Search for the cell housing the specified text and yield its [X, Y] center coordinate. 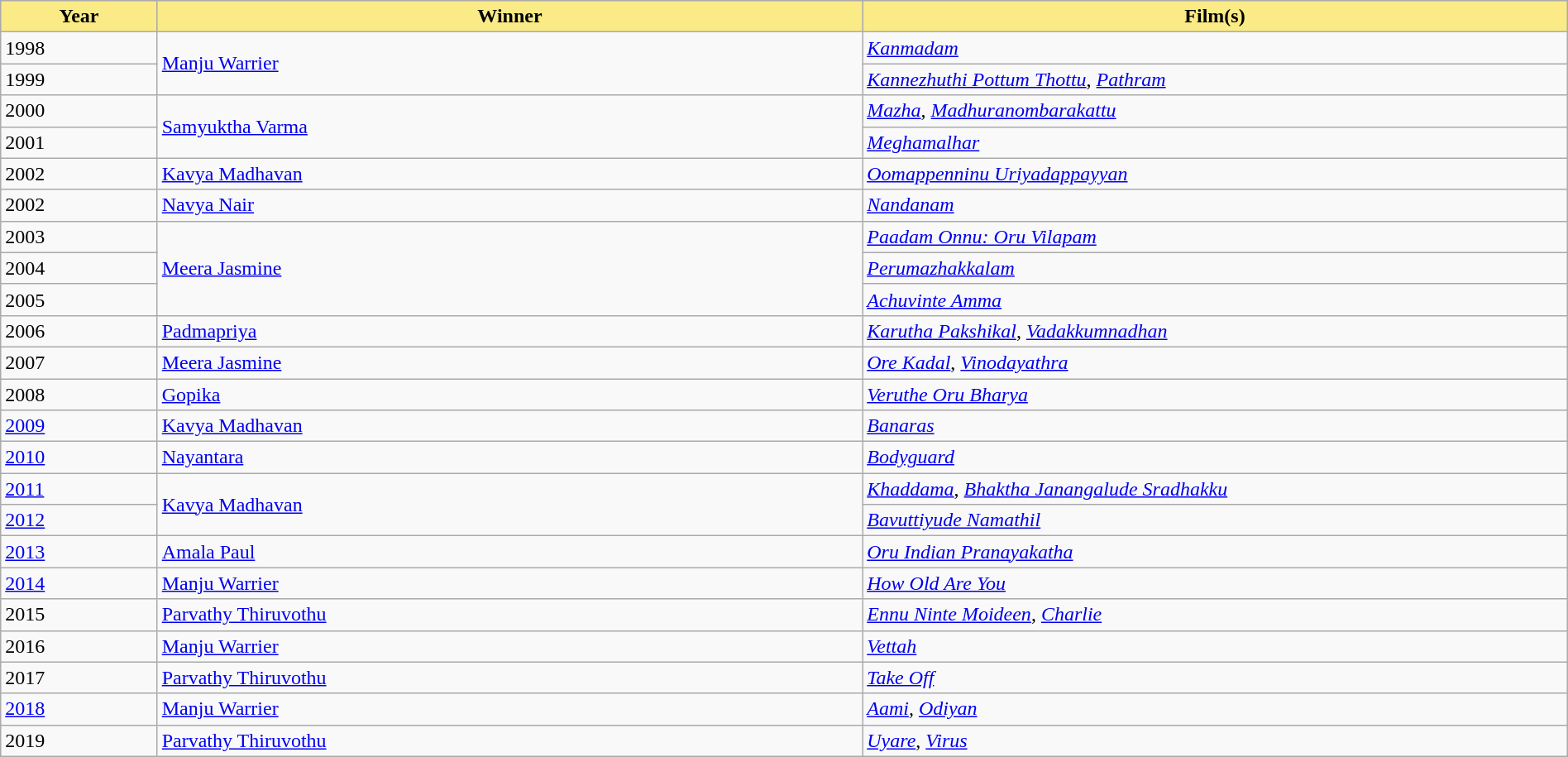
2004 [79, 268]
Bodyguard [1216, 458]
2012 [79, 520]
2013 [79, 552]
1999 [79, 79]
Take Off [1216, 678]
Achuvinte Amma [1216, 299]
Nandanam [1216, 205]
Perumazhakkalam [1216, 268]
Paadam Onnu: Oru Vilapam [1216, 237]
Uyare, Virus [1216, 740]
2017 [79, 678]
Amala Paul [509, 552]
2019 [79, 740]
Khaddama, Bhaktha Janangalude Sradhakku [1216, 489]
2007 [79, 362]
Winner [509, 17]
2018 [79, 709]
Oru Indian Pranayakatha [1216, 552]
Meghamalhar [1216, 142]
Film(s) [1216, 17]
Veruthe Oru Bharya [1216, 395]
2016 [79, 646]
2001 [79, 142]
Kanmadam [1216, 48]
1998 [79, 48]
Vettah [1216, 646]
Gopika [509, 395]
Nayantara [509, 458]
2006 [79, 331]
Karutha Pakshikal, Vadakkumnadhan [1216, 331]
Aami, Odiyan [1216, 709]
Year [79, 17]
Oomappenninu Uriyadappayyan [1216, 174]
Kannezhuthi Pottum Thottu, Pathram [1216, 79]
Padmapriya [509, 331]
2011 [79, 489]
2005 [79, 299]
2008 [79, 395]
Ennu Ninte Moideen, Charlie [1216, 615]
2000 [79, 111]
2009 [79, 426]
2014 [79, 583]
Mazha, Madhuranombarakattu [1216, 111]
2003 [79, 237]
Banaras [1216, 426]
2015 [79, 615]
2010 [79, 458]
Ore Kadal, Vinodayathra [1216, 362]
How Old Are You [1216, 583]
Bavuttiyude Namathil [1216, 520]
Samyuktha Varma [509, 127]
Navya Nair [509, 205]
